Determine the [X, Y] coordinate at the center of the cell enclosing the given text.  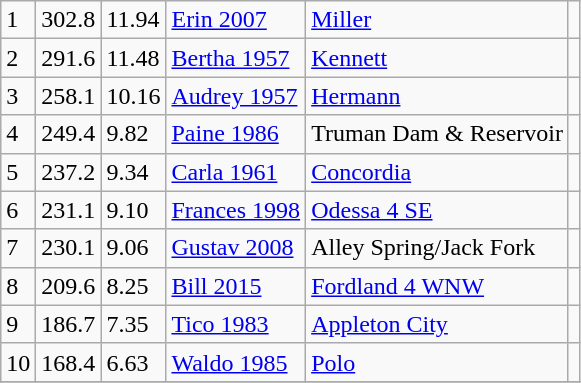
9.10 [134, 210]
237.2 [68, 172]
4 [18, 134]
9.82 [134, 134]
Alley Spring/Jack Fork [438, 248]
258.1 [68, 96]
8.25 [134, 286]
Paine 1986 [236, 134]
Polo [438, 362]
Erin 2007 [236, 20]
3 [18, 96]
Odessa 4 SE [438, 210]
249.4 [68, 134]
Fordland 4 WNW [438, 286]
Audrey 1957 [236, 96]
Kennett [438, 58]
7 [18, 248]
Miller [438, 20]
10.16 [134, 96]
186.7 [68, 324]
Bill 2015 [236, 286]
9.34 [134, 172]
8 [18, 286]
11.48 [134, 58]
Frances 1998 [236, 210]
168.4 [68, 362]
291.6 [68, 58]
Waldo 1985 [236, 362]
Carla 1961 [236, 172]
5 [18, 172]
209.6 [68, 286]
9.06 [134, 248]
6 [18, 210]
Tico 1983 [236, 324]
Hermann [438, 96]
6.63 [134, 362]
Concordia [438, 172]
Appleton City [438, 324]
11.94 [134, 20]
2 [18, 58]
Gustav 2008 [236, 248]
Truman Dam & Reservoir [438, 134]
230.1 [68, 248]
302.8 [68, 20]
9 [18, 324]
1 [18, 20]
231.1 [68, 210]
Bertha 1957 [236, 58]
7.35 [134, 324]
10 [18, 362]
